Detect which cell encompasses the target text, then output its [X, Y] center coordinate. 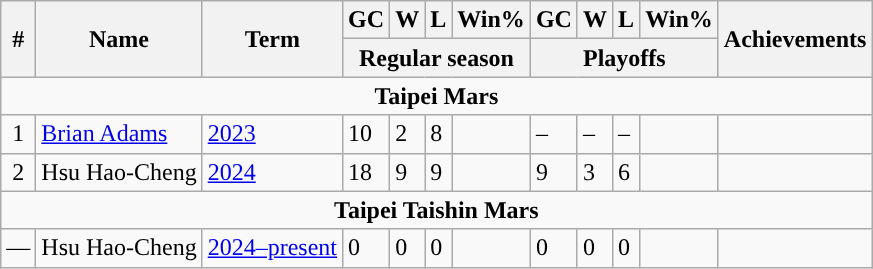
18 [366, 172]
# [18, 39]
8 [438, 134]
Taipei Taishin Mars [436, 210]
10 [366, 134]
2024–present [272, 248]
3 [594, 172]
2024 [272, 172]
1 [18, 134]
Playoffs [624, 58]
Taipei Mars [436, 96]
6 [626, 172]
Regular season [437, 58]
Achievements [795, 39]
Name [119, 39]
2023 [272, 134]
Term [272, 39]
— [18, 248]
Brian Adams [119, 134]
